Pinpoint the cell where the given text exists, returning its [X, Y] midpoint coordinate. 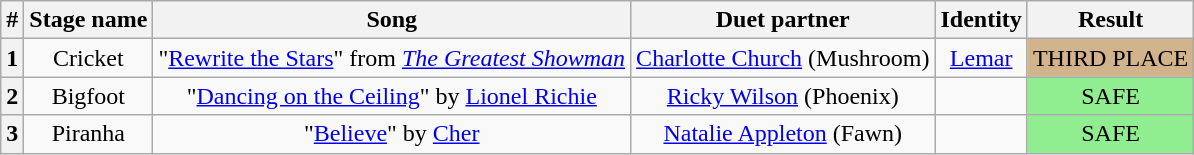
"Dancing on the Ceiling" by Lionel Richie [392, 96]
Song [392, 20]
Identity [981, 20]
Charlotte Church (Mushroom) [783, 58]
"Rewrite the Stars" from The Greatest Showman [392, 58]
3 [12, 134]
Result [1110, 20]
# [12, 20]
Cricket [88, 58]
THIRD PLACE [1110, 58]
Natalie Appleton (Fawn) [783, 134]
Ricky Wilson (Phoenix) [783, 96]
Lemar [981, 58]
"Believe" by Cher [392, 134]
2 [12, 96]
1 [12, 58]
Duet partner [783, 20]
Piranha [88, 134]
Stage name [88, 20]
Bigfoot [88, 96]
